Provide the (x, y) coordinate of the cell's center where the given text is located.  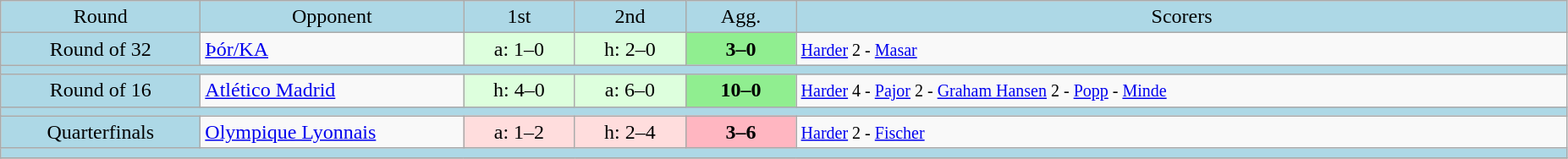
1st (520, 17)
Atlético Madrid (332, 90)
h: 2–4 (630, 132)
Quarterfinals (101, 132)
h: 4–0 (520, 90)
Harder 2 - Masar (1181, 49)
h: 2–0 (630, 49)
2nd (630, 17)
Olympique Lyonnais (332, 132)
a: 1–2 (520, 132)
3–6 (741, 132)
10–0 (741, 90)
Harder 4 - Pajor 2 - Graham Hansen 2 - Popp - Minde (1181, 90)
Opponent (332, 17)
Þór/KA (332, 49)
Round of 32 (101, 49)
Round (101, 17)
Agg. (741, 17)
Harder 2 - Fischer (1181, 132)
Scorers (1181, 17)
a: 1–0 (520, 49)
3–0 (741, 49)
a: 6–0 (630, 90)
Round of 16 (101, 90)
